Capture the cell that displays the provided text and extract its [X, Y] central coordinate. 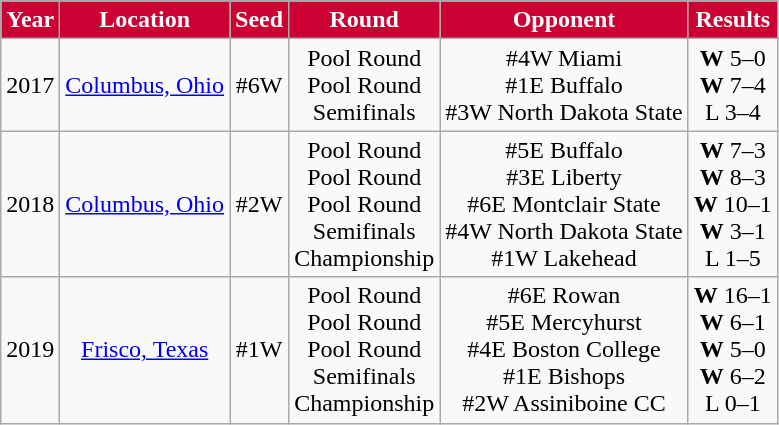
Seed [260, 20]
#1W [260, 350]
#6W [260, 85]
Opponent [564, 20]
#2W [260, 204]
W 5–0W 7–4L 3–4 [732, 85]
Frisco, Texas [145, 350]
Round [364, 20]
Year [30, 20]
2017 [30, 85]
#6E Rowan#5E Mercyhurst#4E Boston College#1E Bishops#2W Assiniboine CC [564, 350]
W 7–3W 8–3W 10–1W 3–1L 1–5 [732, 204]
2019 [30, 350]
2018 [30, 204]
#4W Miami#1E Buffalo#3W North Dakota State [564, 85]
Location [145, 20]
W 16–1W 6–1W 5–0W 6–2L 0–1 [732, 350]
Pool RoundPool RoundSemifinals [364, 85]
#5E Buffalo#3E Liberty#6E Montclair State#4W North Dakota State#1W Lakehead [564, 204]
Results [732, 20]
